Determine the (x, y) coordinate at the center of the cell enclosing the given text.  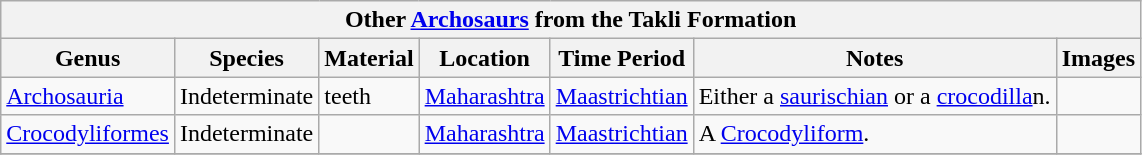
Either a saurischian or a crocodillan. (874, 96)
Material (369, 58)
Images (1098, 58)
Archosauria (88, 96)
Genus (88, 58)
Time Period (622, 58)
Notes (874, 58)
Crocodyliformes (88, 134)
Species (246, 58)
Location (484, 58)
A Crocodyliform. (874, 134)
Other Archosaurs from the Takli Formation (571, 20)
teeth (369, 96)
